Identify which cell holds the provided text, then report its (x, y) central coordinate. 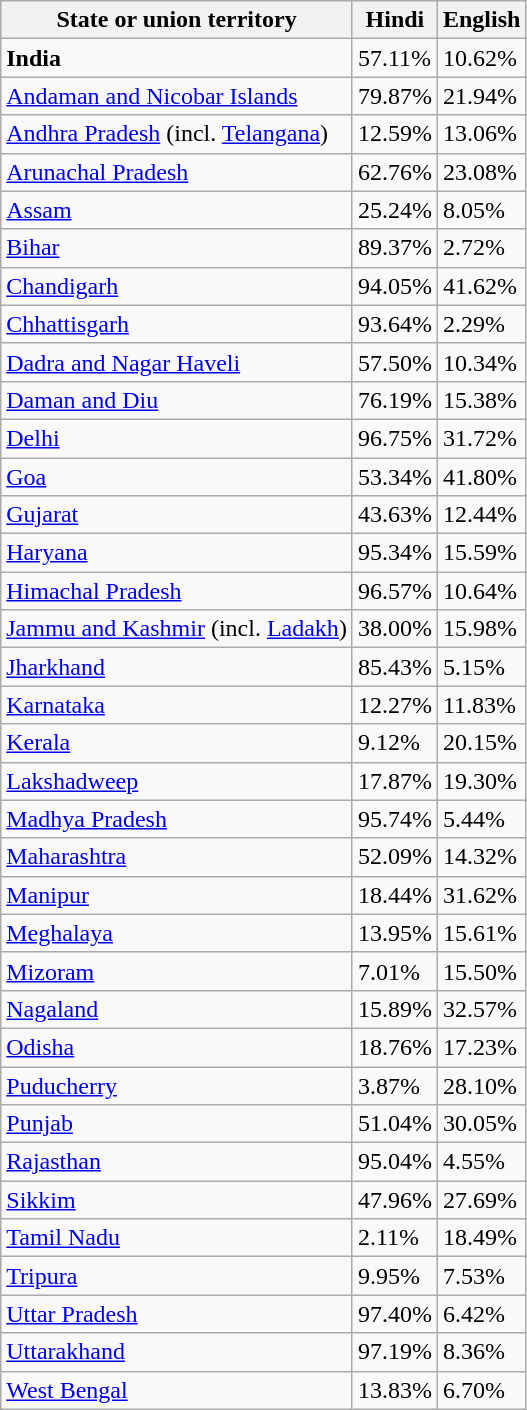
Puducherry (177, 1085)
43.63% (394, 515)
31.72% (481, 438)
96.57% (394, 591)
Kerala (177, 743)
97.40% (394, 1314)
9.95% (394, 1276)
15.59% (481, 553)
52.09% (394, 857)
41.80% (481, 477)
18.44% (394, 895)
8.05% (481, 210)
Jharkhand (177, 667)
English (481, 20)
Chandigarh (177, 286)
20.15% (481, 743)
West Bengal (177, 1390)
7.53% (481, 1276)
Maharashtra (177, 857)
Odisha (177, 1047)
62.76% (394, 172)
25.24% (394, 210)
Sikkim (177, 1200)
Assam (177, 210)
32.57% (481, 1009)
Andaman and Nicobar Islands (177, 96)
18.49% (481, 1238)
Lakshadweep (177, 781)
Madhya Pradesh (177, 819)
41.62% (481, 286)
89.37% (394, 248)
38.00% (394, 629)
95.74% (394, 819)
15.89% (394, 1009)
Tripura (177, 1276)
15.50% (481, 971)
Arunachal Pradesh (177, 172)
53.34% (394, 477)
Rajasthan (177, 1162)
23.08% (481, 172)
Uttarakhand (177, 1352)
21.94% (481, 96)
4.55% (481, 1162)
28.10% (481, 1085)
Karnataka (177, 705)
17.87% (394, 781)
13.95% (394, 933)
Jammu and Kashmir (incl. Ladakh) (177, 629)
13.06% (481, 134)
Goa (177, 477)
Punjab (177, 1124)
Gujarat (177, 515)
27.69% (481, 1200)
State or union territory (177, 20)
Delhi (177, 438)
14.32% (481, 857)
Himachal Pradesh (177, 591)
57.50% (394, 362)
Haryana (177, 553)
97.19% (394, 1352)
Manipur (177, 895)
47.96% (394, 1200)
11.83% (481, 705)
15.38% (481, 400)
19.30% (481, 781)
2.72% (481, 248)
12.59% (394, 134)
8.36% (481, 1352)
79.87% (394, 96)
Meghalaya (177, 933)
10.34% (481, 362)
31.62% (481, 895)
15.61% (481, 933)
15.98% (481, 629)
Tamil Nadu (177, 1238)
Nagaland (177, 1009)
Andhra Pradesh (incl. Telangana) (177, 134)
7.01% (394, 971)
3.87% (394, 1085)
India (177, 58)
2.11% (394, 1238)
96.75% (394, 438)
9.12% (394, 743)
57.11% (394, 58)
94.05% (394, 286)
76.19% (394, 400)
85.43% (394, 667)
51.04% (394, 1124)
10.64% (481, 591)
93.64% (394, 324)
Bihar (177, 248)
95.34% (394, 553)
30.05% (481, 1124)
5.15% (481, 667)
12.44% (481, 515)
95.04% (394, 1162)
Mizoram (177, 971)
6.70% (481, 1390)
5.44% (481, 819)
Hindi (394, 20)
17.23% (481, 1047)
10.62% (481, 58)
6.42% (481, 1314)
12.27% (394, 705)
2.29% (481, 324)
Chhattisgarh (177, 324)
Dadra and Nagar Haveli (177, 362)
Uttar Pradesh (177, 1314)
18.76% (394, 1047)
13.83% (394, 1390)
Daman and Diu (177, 400)
